Extract the [x, y] coordinate from the center of the cell holding the provided text.  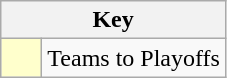
Teams to Playoffs [134, 58]
Key [114, 20]
